Detect which cell encompasses the target text, then output its [x, y] center coordinate. 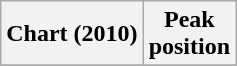
Peakposition [189, 34]
Chart (2010) [72, 34]
